Determine the [X, Y] coordinate at the center of the cell enclosing the given text.  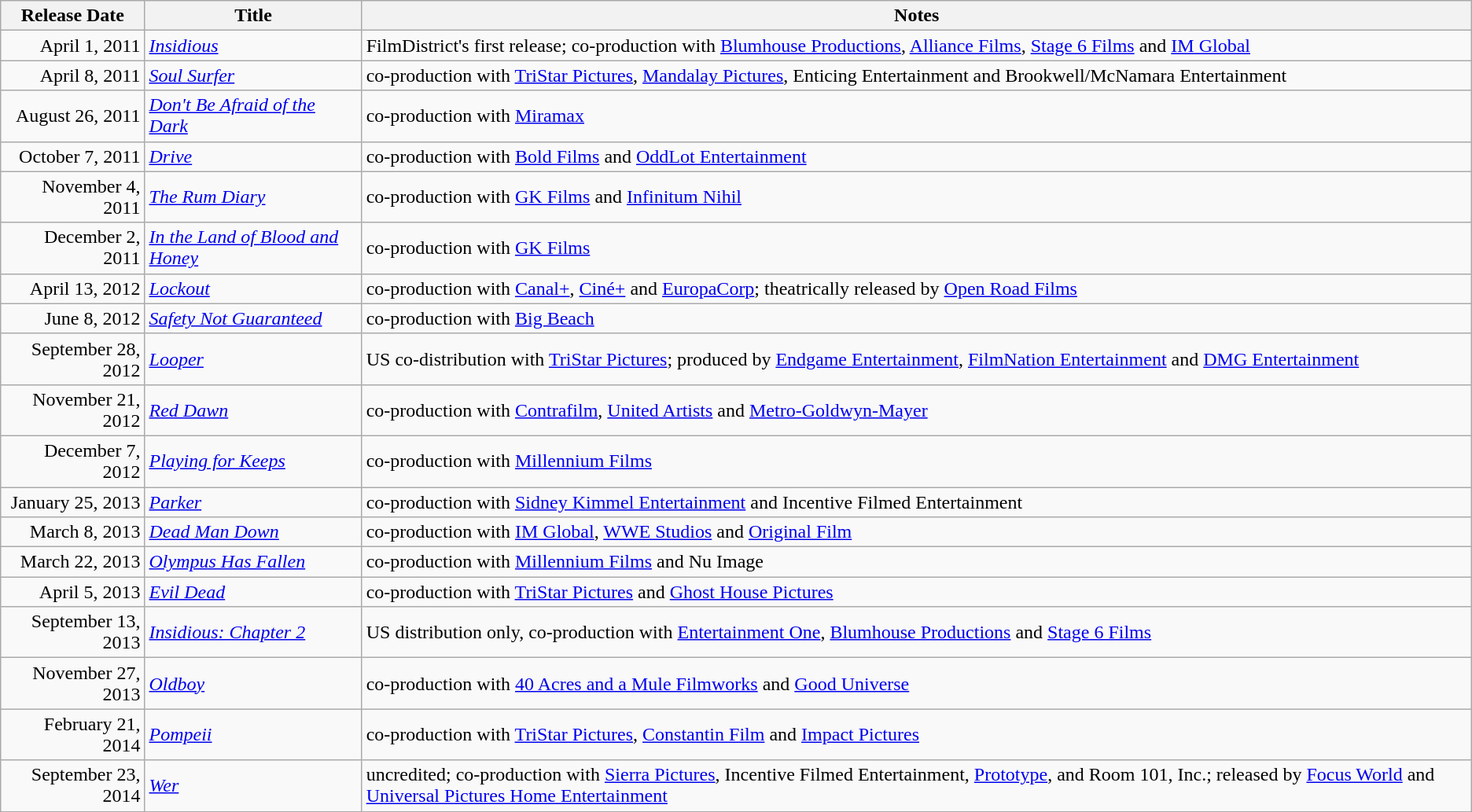
Lockout [253, 288]
April 1, 2011 [72, 46]
co-production with Millennium Films [917, 461]
co-production with TriStar Pictures, Mandalay Pictures, Enticing Entertainment and Brookwell/McNamara Entertainment [917, 75]
April 5, 2013 [72, 592]
October 7, 2011 [72, 156]
co-production with Sidney Kimmel Entertainment and Incentive Filmed Entertainment [917, 502]
co-production with TriStar Pictures, Constantin Film and Impact Pictures [917, 734]
Don't Be Afraid of the Dark [253, 116]
Title [253, 16]
November 21, 2012 [72, 410]
Drive [253, 156]
November 4, 2011 [72, 197]
Pompeii [253, 734]
Soul Surfer [253, 75]
Red Dawn [253, 410]
December 2, 2011 [72, 248]
August 26, 2011 [72, 116]
September 13, 2013 [72, 632]
US co-distribution with TriStar Pictures; produced by Endgame Entertainment, FilmNation Entertainment and DMG Entertainment [917, 358]
co-production with 40 Acres and a Mule Filmworks and Good Universe [917, 684]
co-production with Miramax [917, 116]
co-production with IM Global, WWE Studios and Original Film [917, 532]
Looper [253, 358]
Playing for Keeps [253, 461]
Safety Not Guaranteed [253, 318]
Wer [253, 786]
September 23, 2014 [72, 786]
Dead Man Down [253, 532]
Notes [917, 16]
December 7, 2012 [72, 461]
co-production with GK Films and Infinitum Nihil [917, 197]
The Rum Diary [253, 197]
co-production with Canal+, Ciné+ and EuropaCorp; theatrically released by Open Road Films [917, 288]
US distribution only, co-production with Entertainment One, Blumhouse Productions and Stage 6 Films [917, 632]
co-production with Contrafilm, United Artists and Metro-Goldwyn-Mayer [917, 410]
In the Land of Blood and Honey [253, 248]
co-production with TriStar Pictures and Ghost House Pictures [917, 592]
co-production with Bold Films and OddLot Entertainment [917, 156]
November 27, 2013 [72, 684]
March 8, 2013 [72, 532]
January 25, 2013 [72, 502]
April 13, 2012 [72, 288]
Evil Dead [253, 592]
FilmDistrict's first release; co-production with Blumhouse Productions, Alliance Films, Stage 6 Films and IM Global [917, 46]
Insidious: Chapter 2 [253, 632]
Parker [253, 502]
Oldboy [253, 684]
February 21, 2014 [72, 734]
Release Date [72, 16]
co-production with Big Beach [917, 318]
co-production with Millennium Films and Nu Image [917, 562]
Olympus Has Fallen [253, 562]
September 28, 2012 [72, 358]
March 22, 2013 [72, 562]
April 8, 2011 [72, 75]
co-production with GK Films [917, 248]
June 8, 2012 [72, 318]
Insidious [253, 46]
